Locate the cell with the specified text and output its [X, Y] center coordinate. 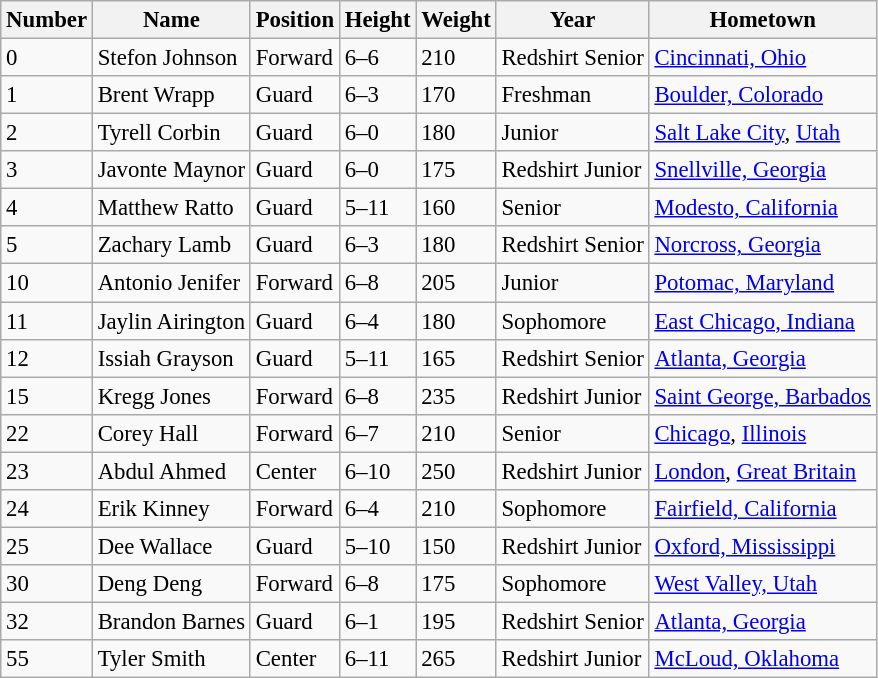
Abdul Ahmed [171, 471]
Zachary Lamb [171, 245]
Fairfield, California [762, 509]
Position [294, 20]
Saint George, Barbados [762, 396]
Antonio Jenifer [171, 283]
Tyler Smith [171, 659]
Salt Lake City, Utah [762, 133]
Brandon Barnes [171, 621]
5–10 [377, 546]
4 [47, 208]
Chicago, Illinois [762, 433]
Year [572, 20]
Norcross, Georgia [762, 245]
Kregg Jones [171, 396]
24 [47, 509]
Number [47, 20]
Jaylin Airington [171, 321]
32 [47, 621]
McLoud, Oklahoma [762, 659]
Weight [456, 20]
Brent Wrapp [171, 95]
Potomac, Maryland [762, 283]
165 [456, 358]
Hometown [762, 20]
6–7 [377, 433]
5 [47, 245]
55 [47, 659]
6–1 [377, 621]
Matthew Ratto [171, 208]
Snellville, Georgia [762, 170]
Deng Deng [171, 584]
2 [47, 133]
Corey Hall [171, 433]
205 [456, 283]
150 [456, 546]
170 [456, 95]
Stefon Johnson [171, 58]
0 [47, 58]
Issiah Grayson [171, 358]
6–11 [377, 659]
Freshman [572, 95]
235 [456, 396]
22 [47, 433]
6–10 [377, 471]
11 [47, 321]
London, Great Britain [762, 471]
Modesto, California [762, 208]
3 [47, 170]
Height [377, 20]
30 [47, 584]
Dee Wallace [171, 546]
25 [47, 546]
6–6 [377, 58]
250 [456, 471]
Name [171, 20]
23 [47, 471]
195 [456, 621]
160 [456, 208]
East Chicago, Indiana [762, 321]
Tyrell Corbin [171, 133]
1 [47, 95]
Boulder, Colorado [762, 95]
Javonte Maynor [171, 170]
12 [47, 358]
Cincinnati, Ohio [762, 58]
15 [47, 396]
Erik Kinney [171, 509]
265 [456, 659]
West Valley, Utah [762, 584]
Oxford, Mississippi [762, 546]
10 [47, 283]
